From the cell containing the given text, extract its center point as [X, Y] coordinate. 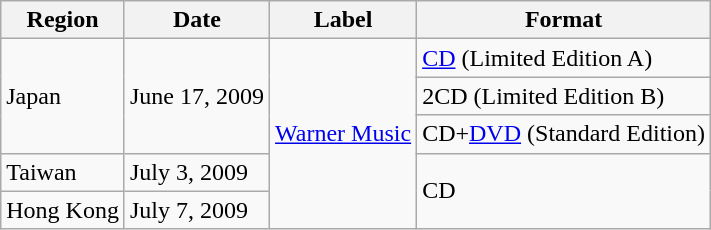
Region [63, 20]
Japan [63, 96]
Date [196, 20]
2CD (Limited Edition B) [564, 96]
July 7, 2009 [196, 210]
CD+DVD (Standard Edition) [564, 134]
Taiwan [63, 172]
Hong Kong [63, 210]
Label [344, 20]
CD [564, 191]
June 17, 2009 [196, 96]
Format [564, 20]
July 3, 2009 [196, 172]
Warner Music [344, 134]
CD (Limited Edition A) [564, 58]
